Return (x, y) of the center of cell containing provided text 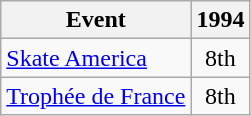
Event (96, 20)
Trophée de France (96, 96)
1994 (220, 20)
Skate America (96, 58)
